Return the [X, Y] coordinate for the center point of the cell that contains the specified text.  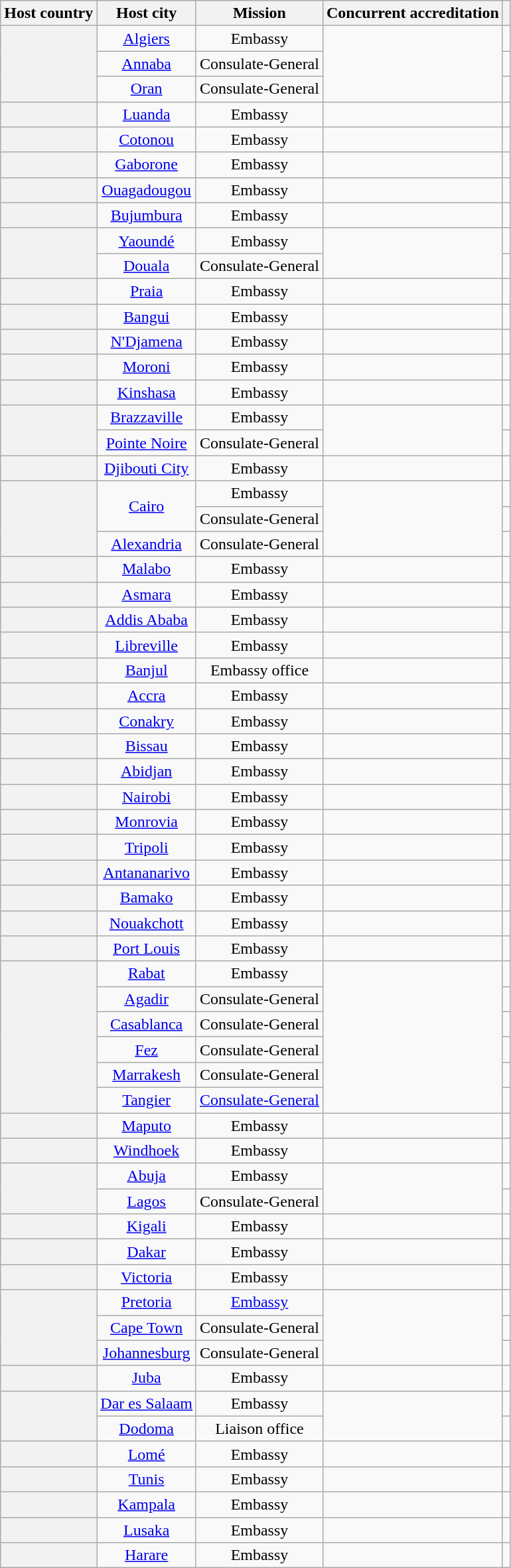
Maputo [147, 1126]
Host country [49, 13]
Gaborone [147, 165]
Pointe Noire [147, 443]
Djibouti City [147, 468]
N'Djamena [147, 342]
Tunis [147, 1479]
Tripoli [147, 847]
Port Louis [147, 948]
Agadir [147, 999]
Alexandria [147, 544]
Praia [147, 291]
Yaoundé [147, 240]
Lusaka [147, 1529]
Douala [147, 266]
Annaba [147, 64]
Abidjan [147, 772]
Mission [259, 13]
Conakry [147, 721]
Dodoma [147, 1429]
Abuja [147, 1176]
Dakar [147, 1252]
Windhoek [147, 1151]
Pretoria [147, 1302]
Cape Town [147, 1328]
Libreville [147, 645]
Bujumbura [147, 215]
Juba [147, 1378]
Lagos [147, 1201]
Bissau [147, 746]
Cairo [147, 506]
Victoria [147, 1277]
Embassy office [259, 670]
Cotonou [147, 139]
Host city [147, 13]
Antananarivo [147, 873]
Kinshasa [147, 392]
Casablanca [147, 1024]
Malabo [147, 569]
Kigali [147, 1227]
Banjul [147, 670]
Addis Ababa [147, 620]
Bangui [147, 317]
Monrovia [147, 822]
Algiers [147, 39]
Nouakchott [147, 923]
Fez [147, 1049]
Johannesburg [147, 1353]
Tangier [147, 1100]
Luanda [147, 114]
Rabat [147, 974]
Oran [147, 89]
Ouagadougou [147, 190]
Moroni [147, 367]
Accra [147, 695]
Lomé [147, 1454]
Dar es Salaam [147, 1403]
Harare [147, 1555]
Marrakesh [147, 1075]
Nairobi [147, 797]
Kampala [147, 1504]
Asmara [147, 594]
Bamako [147, 898]
Brazzaville [147, 418]
Liaison office [259, 1429]
Concurrent accreditation [413, 13]
